Search for the cell housing the specified text and yield its [x, y] center coordinate. 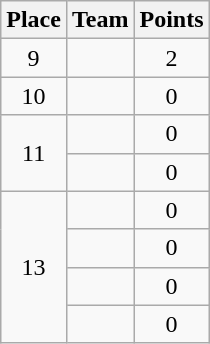
10 [34, 96]
Place [34, 20]
9 [34, 58]
11 [34, 153]
Team [100, 20]
13 [34, 267]
2 [172, 58]
Points [172, 20]
